Locate the cell with the specified text and output its (x, y) center coordinate. 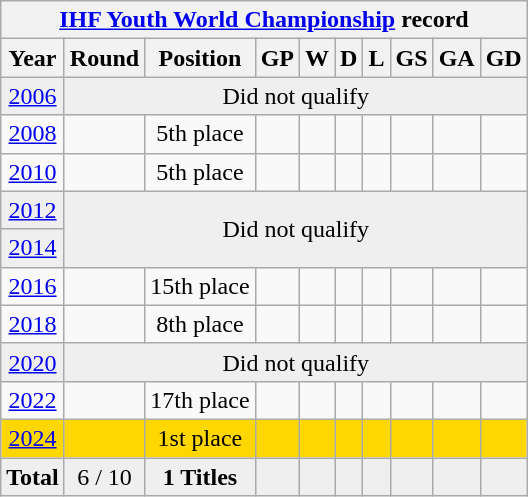
2012 (33, 210)
GD (504, 58)
D (349, 58)
1 Titles (200, 477)
2022 (33, 400)
W (316, 58)
2018 (33, 324)
2014 (33, 248)
2008 (33, 134)
IHF Youth World Championship record (264, 20)
8th place (200, 324)
17th place (200, 400)
GA (456, 58)
2006 (33, 96)
2010 (33, 172)
L (376, 58)
GS (412, 58)
2016 (33, 286)
GP (277, 58)
Year (33, 58)
1st place (200, 438)
Position (200, 58)
Round (104, 58)
Total (33, 477)
6 / 10 (104, 477)
2020 (33, 362)
2024 (33, 438)
15th place (200, 286)
